From the cell containing the given text, extract its center point as (x, y) coordinate. 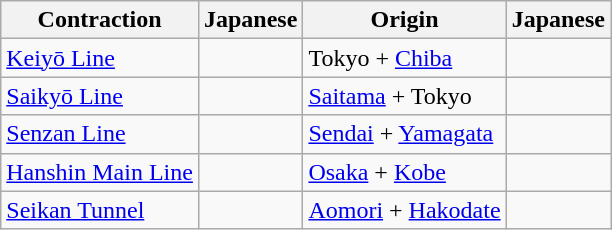
Sendai + Yamagata (404, 134)
Keiyō Line (100, 58)
Saitama + Tokyo (404, 96)
Tokyo + Chiba (404, 58)
Seikan Tunnel (100, 210)
Contraction (100, 20)
Origin (404, 20)
Hanshin Main Line (100, 172)
Osaka + Kobe (404, 172)
Saikyō Line (100, 96)
Aomori + Hakodate (404, 210)
Senzan Line (100, 134)
